Find where the given text appears and provide that cell's center as (x, y) coordinate. 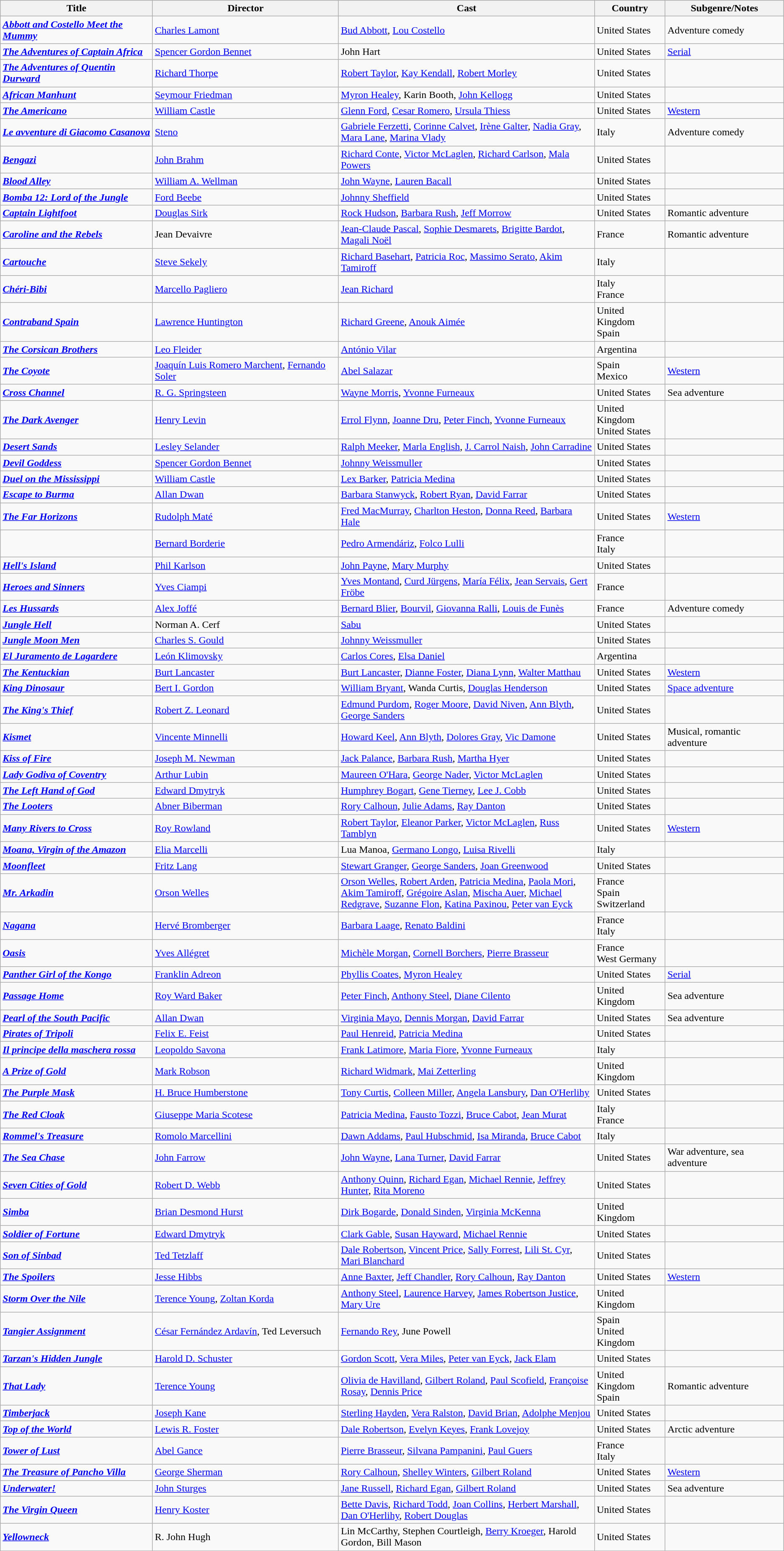
Leopoldo Savona (245, 1050)
Ted Tetzlaff (245, 1255)
The Americano (76, 111)
Il principe della maschera rossa (76, 1050)
Paul Henreid, Patricia Medina (467, 1034)
Lin McCarthy, Stephen Courtleigh, Berry Kroeger, Harold Gordon, Bill Mason (467, 1537)
Phil Karlson (245, 565)
Blood Alley (76, 181)
The King's Thief (76, 710)
Lex Barker, Patricia Medina (467, 479)
Dale Robertson, Vincent Price, Sally Forrest, Lili St. Cyr, Mari Blanchard (467, 1255)
Jack Palance, Barbara Rush, Martha Hyer (467, 759)
The Kentuckian (76, 672)
Jean Richard (467, 289)
Devil Goddess (76, 463)
Hervé Bromberger (245, 926)
Timberjack (76, 1413)
FranceSpainSwitzerland (630, 893)
Arthur Lubin (245, 774)
The Purple Mask (76, 1093)
Maureen O'Hara, George Nader, Victor McLaglen (467, 774)
Norman A. Cerf (245, 625)
Steve Sekely (245, 261)
Fred MacMurray, Charlton Heston, Donna Reed, Barbara Hale (467, 516)
SpainMexico (630, 371)
Chéri-Bibi (76, 289)
John Payne, Mary Murphy (467, 565)
Henry Levin (245, 420)
Jungle Moon Men (76, 640)
FranceWest Germany (630, 952)
Ford Beebe (245, 197)
Duel on the Mississippi (76, 479)
The Looters (76, 806)
The Dark Avenger (76, 420)
Hell's Island (76, 565)
Le avventure di Giacomo Casanova (76, 132)
Anne Baxter, Jeff Chandler, Rory Calhoun, Ray Danton (467, 1277)
Tarzan's Hidden Jungle (76, 1359)
Yellowneck (76, 1537)
Ralph Meeker, Marla English, J. Carrol Naish, John Carradine (467, 447)
Musical, romantic adventure (725, 737)
Douglas Sirk (245, 213)
Mr. Arkadin (76, 893)
Bud Abbott, Lou Costello (467, 30)
Nagana (76, 926)
Bernard Borderie (245, 544)
Tony Curtis, Colleen Miller, Angela Lansbury, Dan O'Herlihy (467, 1093)
Giuseppe Maria Scotese (245, 1114)
Joaquín Luis Romero Marchent, Fernando Soler (245, 371)
Kiss of Fire (76, 759)
George Sherman (245, 1472)
William Bryant, Wanda Curtis, Douglas Henderson (467, 688)
Pirates of Tripoli (76, 1034)
Jesse Hibbs (245, 1277)
Country (630, 8)
Abel Gance (245, 1451)
Escape to Burma (76, 495)
Vincente Minnelli (245, 737)
Soldier of Fortune (76, 1234)
The Sea Chase (76, 1158)
R. John Hugh (245, 1537)
The Spoilers (76, 1277)
Desert Sands (76, 447)
Oasis (76, 952)
Howard Keel, Ann Blyth, Dolores Gray, Vic Damone (467, 737)
Lady Godiva of Coventry (76, 774)
Glenn Ford, Cesar Romero, Ursula Thiess (467, 111)
Marcello Pagliero (245, 289)
Fernando Rey, June Powell (467, 1332)
Jean Devaivre (245, 235)
Leo Fleider (245, 349)
John Brahm (245, 159)
Jungle Hell (76, 625)
Dawn Addams, Paul Hubschmid, Isa Miranda, Bruce Cabot (467, 1136)
Tangier Assignment (76, 1332)
Many Rivers to Cross (76, 828)
Rommel's Treasure (76, 1136)
Rock Hudson, Barbara Rush, Jeff Morrow (467, 213)
Gabriele Ferzetti, Corinne Calvet, Irène Galter, Nadia Gray, Mara Lane, Marina Vlady (467, 132)
Dale Robertson, Evelyn Keyes, Frank Lovejoy (467, 1429)
León Klimovsky (245, 656)
SpainUnited Kingdom (630, 1332)
Frank Latimore, Maria Fiore, Yvonne Furneaux (467, 1050)
Terence Young, Zoltan Korda (245, 1298)
A Prize of Gold (76, 1071)
Sabu (467, 625)
King Dinosaur (76, 688)
Passage Home (76, 996)
William A. Wellman (245, 181)
Joseph M. Newman (245, 759)
Anthony Steel, Laurence Harvey, James Robertson Justice, Mary Ure (467, 1298)
African Manhunt (76, 95)
Bernard Blier, Bourvil, Giovanna Ralli, Louis de Funès (467, 608)
The Corsican Brothers (76, 349)
Franklin Adreon (245, 975)
Yves Ciampi (245, 586)
Kismet (76, 737)
Virginia Mayo, Dennis Morgan, David Farrar (467, 1018)
Pearl of the South Pacific (76, 1018)
Bette Davis, Richard Todd, Joan Collins, Herbert Marshall, Dan O'Herlihy, Robert Douglas (467, 1510)
Myron Healey, Karin Booth, John Kellogg (467, 95)
H. Bruce Humberstone (245, 1093)
John Farrow (245, 1158)
R. G. Springsteen (245, 392)
Storm Over the Nile (76, 1298)
Panther Girl of the Kongo (76, 975)
Title (76, 8)
Yves Montand, Curd Jürgens, María Félix, Jean Servais, Gert Fröbe (467, 586)
Caroline and the Rebels (76, 235)
Rory Calhoun, Julie Adams, Ray Danton (467, 806)
The Treasure of Pancho Villa (76, 1472)
Burt Lancaster (245, 672)
Carlos Cores, Elsa Daniel (467, 656)
The Far Horizons (76, 516)
Abbott and Costello Meet the Mummy (76, 30)
Director (245, 8)
Rudolph Maté (245, 516)
Alex Joffé (245, 608)
Abner Biberman (245, 806)
Son of Sinbad (76, 1255)
Underwater! (76, 1488)
Romolo Marcellini (245, 1136)
Richard Basehart, Patricia Roc, Massimo Serato, Akim Tamiroff (467, 261)
Contraband Spain (76, 322)
Lesley Selander (245, 447)
That Lady (76, 1386)
Terence Young (245, 1386)
Tower of Lust (76, 1451)
Sterling Hayden, Vera Ralston, David Brian, Adolphe Menjou (467, 1413)
The Adventures of Captain Africa (76, 52)
The Left Hand of God (76, 790)
Mark Robson (245, 1071)
Pierre Brasseur, Silvana Pampanini, Paul Guers (467, 1451)
Stewart Granger, George Sanders, Joan Greenwood (467, 865)
Steno (245, 132)
César Fernández Ardavín, Ted Leversuch (245, 1332)
Phyllis Coates, Myron Healey (467, 975)
Yves Allégret (245, 952)
Pedro Armendáriz, Folco Lulli (467, 544)
Moana, Virgin of the Amazon (76, 849)
Seymour Friedman (245, 95)
Cross Channel (76, 392)
The Virgin Queen (76, 1510)
Edmund Purdom, Roger Moore, David Niven, Ann Blyth, George Sanders (467, 710)
Roy Ward Baker (245, 996)
Subgenre/Notes (725, 8)
Anthony Quinn, Richard Egan, Michael Rennie, Jeffrey Hunter, Rita Moreno (467, 1185)
Richard Conte, Victor McLaglen, Richard Carlson, Mala Powers (467, 159)
Richard Thorpe (245, 73)
Jane Russell, Richard Egan, Gilbert Roland (467, 1488)
Moonfleet (76, 865)
Johnny Sheffield (467, 197)
Lua Manoa, Germano Longo, Luisa Rivelli (467, 849)
Felix E. Feist (245, 1034)
Captain Lightfoot (76, 213)
Rory Calhoun, Shelley Winters, Gilbert Roland (467, 1472)
Lewis R. Foster (245, 1429)
Cartouche (76, 261)
Clark Gable, Susan Hayward, Michael Rennie (467, 1234)
Charles Lamont (245, 30)
Errol Flynn, Joanne Dru, Peter Finch, Yvonne Furneaux (467, 420)
Space adventure (725, 688)
Peter Finch, Anthony Steel, Diane Cilento (467, 996)
Lawrence Huntington (245, 322)
Michèle Morgan, Cornell Borchers, Pierre Brasseur (467, 952)
Fritz Lang (245, 865)
Olivia de Havilland, Gilbert Roland, Paul Scofield, Françoise Rosay, Dennis Price (467, 1386)
Elia Marcelli (245, 849)
John Sturges (245, 1488)
Charles S. Gould (245, 640)
Richard Widmark, Mai Zetterling (467, 1071)
Simba (76, 1212)
Seven Cities of Gold (76, 1185)
The Coyote (76, 371)
El Juramento de Lagardere (76, 656)
Les Hussards (76, 608)
Orson Welles (245, 893)
John Wayne, Lana Turner, David Farrar (467, 1158)
Harold D. Schuster (245, 1359)
John Wayne, Lauren Bacall (467, 181)
The Adventures of Quentin Durward (76, 73)
Bert I. Gordon (245, 688)
Barbara Stanwyck, Robert Ryan, David Farrar (467, 495)
The Red Cloak (76, 1114)
Brian Desmond Hurst (245, 1212)
Robert Taylor, Eleanor Parker, Victor McLaglen, Russ Tamblyn (467, 828)
Burt Lancaster, Dianne Foster, Diana Lynn, Walter Matthau (467, 672)
Richard Greene, Anouk Aimée (467, 322)
Bomba 12: Lord of the Jungle (76, 197)
Robert D. Webb (245, 1185)
Robert Z. Leonard (245, 710)
Dirk Bogarde, Donald Sinden, Virginia McKenna (467, 1212)
Barbara Laage, Renato Baldini (467, 926)
Humphrey Bogart, Gene Tierney, Lee J. Cobb (467, 790)
António Vilar (467, 349)
Gordon Scott, Vera Miles, Peter van Eyck, Jack Elam (467, 1359)
Robert Taylor, Kay Kendall, Robert Morley (467, 73)
Roy Rowland (245, 828)
Bengazi (76, 159)
Heroes and Sinners (76, 586)
Henry Koster (245, 1510)
War adventure, sea adventure (725, 1158)
Top of the World (76, 1429)
Joseph Kane (245, 1413)
United KingdomUnited States (630, 420)
Jean-Claude Pascal, Sophie Desmarets, Brigitte Bardot, Magali Noël (467, 235)
Cast (467, 8)
Arctic adventure (725, 1429)
Abel Salazar (467, 371)
Wayne Morris, Yvonne Furneaux (467, 392)
John Hart (467, 52)
Patricia Medina, Fausto Tozzi, Bruce Cabot, Jean Murat (467, 1114)
